Provide the (x, y) coordinate of the cell's center where the given text is located.  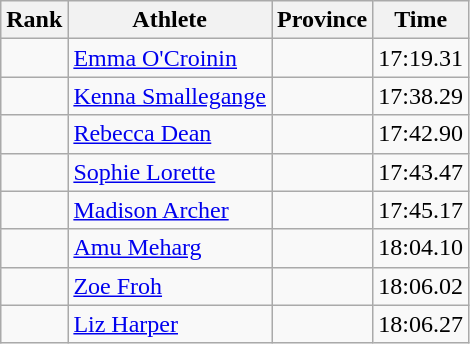
Rebecca Dean (170, 134)
Time (421, 20)
Province (322, 20)
Liz Harper (170, 324)
17:38.29 (421, 96)
Madison Archer (170, 210)
17:42.90 (421, 134)
17:19.31 (421, 58)
Amu Meharg (170, 248)
Kenna Smallegange (170, 96)
Athlete (170, 20)
17:43.47 (421, 172)
18:04.10 (421, 248)
17:45.17 (421, 210)
18:06.27 (421, 324)
Rank (34, 20)
Emma O'Croinin (170, 58)
Sophie Lorette (170, 172)
Zoe Froh (170, 286)
18:06.02 (421, 286)
